Locate the cell with the specified text and output its (X, Y) center coordinate. 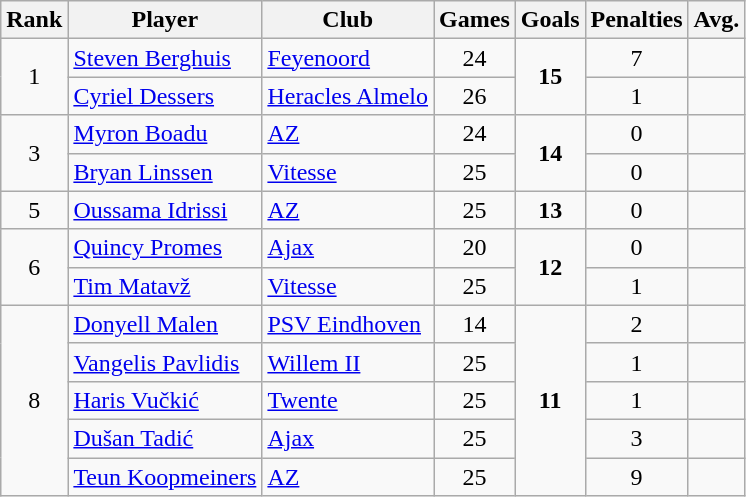
8 (34, 400)
Feyenoord (348, 58)
Dušan Tadić (165, 438)
Goals (550, 20)
Donyell Malen (165, 324)
Penalties (636, 20)
Games (475, 20)
Heracles Almelo (348, 96)
Tim Matavž (165, 286)
Club (348, 20)
Haris Vučkić (165, 400)
12 (550, 267)
Player (165, 20)
7 (636, 58)
Oussama Idrissi (165, 210)
Twente (348, 400)
Vangelis Pavlidis (165, 362)
9 (636, 477)
13 (550, 210)
2 (636, 324)
6 (34, 267)
Quincy Promes (165, 248)
Steven Berghuis (165, 58)
PSV Eindhoven (348, 324)
Myron Boadu (165, 134)
Willem II (348, 362)
15 (550, 77)
20 (475, 248)
Avg. (716, 20)
Bryan Linssen (165, 172)
Cyriel Dessers (165, 96)
11 (550, 400)
Rank (34, 20)
Teun Koopmeiners (165, 477)
5 (34, 210)
26 (475, 96)
